Return the (X, Y) coordinate for the center point of the cell that contains the specified text.  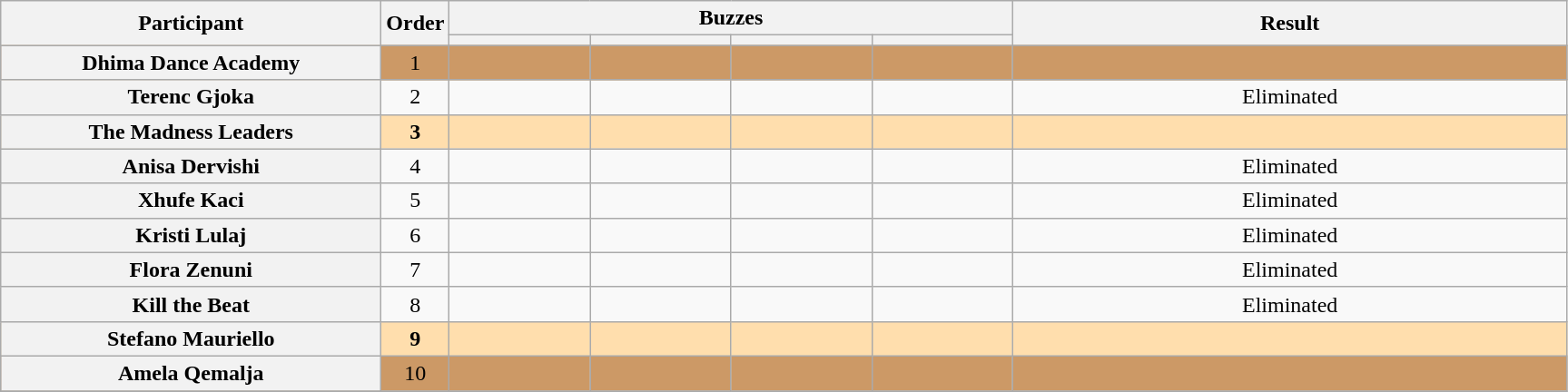
Xhufe Kaci (191, 201)
9 (416, 338)
Terenc Gjoka (191, 97)
8 (416, 304)
6 (416, 235)
1 (416, 63)
Dhima Dance Academy (191, 63)
7 (416, 269)
Stefano Mauriello (191, 338)
Anisa Dervishi (191, 166)
Kill the Beat (191, 304)
5 (416, 201)
Flora Zenuni (191, 269)
Amela Qemalja (191, 373)
Participant (191, 24)
Order (416, 24)
The Madness Leaders (191, 132)
2 (416, 97)
Result (1289, 24)
10 (416, 373)
Kristi Lulaj (191, 235)
3 (416, 132)
Buzzes (731, 18)
4 (416, 166)
